Output the (x, y) coordinate of the center of the cell containing the given text.  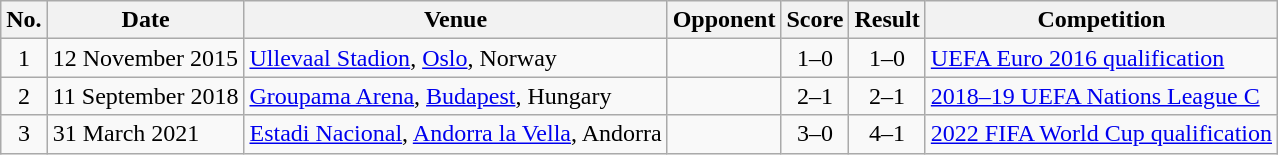
Score (815, 20)
4–1 (887, 134)
Date (146, 20)
31 March 2021 (146, 134)
2018–19 UEFA Nations League C (1101, 96)
2 (24, 96)
Estadi Nacional, Andorra la Vella, Andorra (456, 134)
Opponent (724, 20)
Ullevaal Stadion, Oslo, Norway (456, 58)
1 (24, 58)
UEFA Euro 2016 qualification (1101, 58)
3–0 (815, 134)
No. (24, 20)
Competition (1101, 20)
11 September 2018 (146, 96)
3 (24, 134)
Result (887, 20)
12 November 2015 (146, 58)
Groupama Arena, Budapest, Hungary (456, 96)
2022 FIFA World Cup qualification (1101, 134)
Venue (456, 20)
